Find where the given text appears and provide that cell's center as (x, y) coordinate. 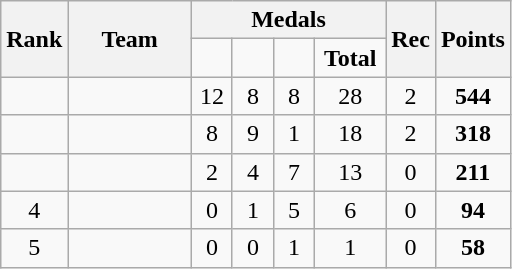
13 (350, 172)
12 (212, 96)
Rank (34, 39)
Total (350, 58)
Rec (411, 39)
544 (472, 96)
Medals (288, 20)
94 (472, 210)
211 (472, 172)
Points (472, 39)
7 (294, 172)
18 (350, 134)
28 (350, 96)
6 (350, 210)
9 (252, 134)
318 (472, 134)
58 (472, 248)
Team (130, 39)
